Capture the cell that displays the provided text and extract its [X, Y] central coordinate. 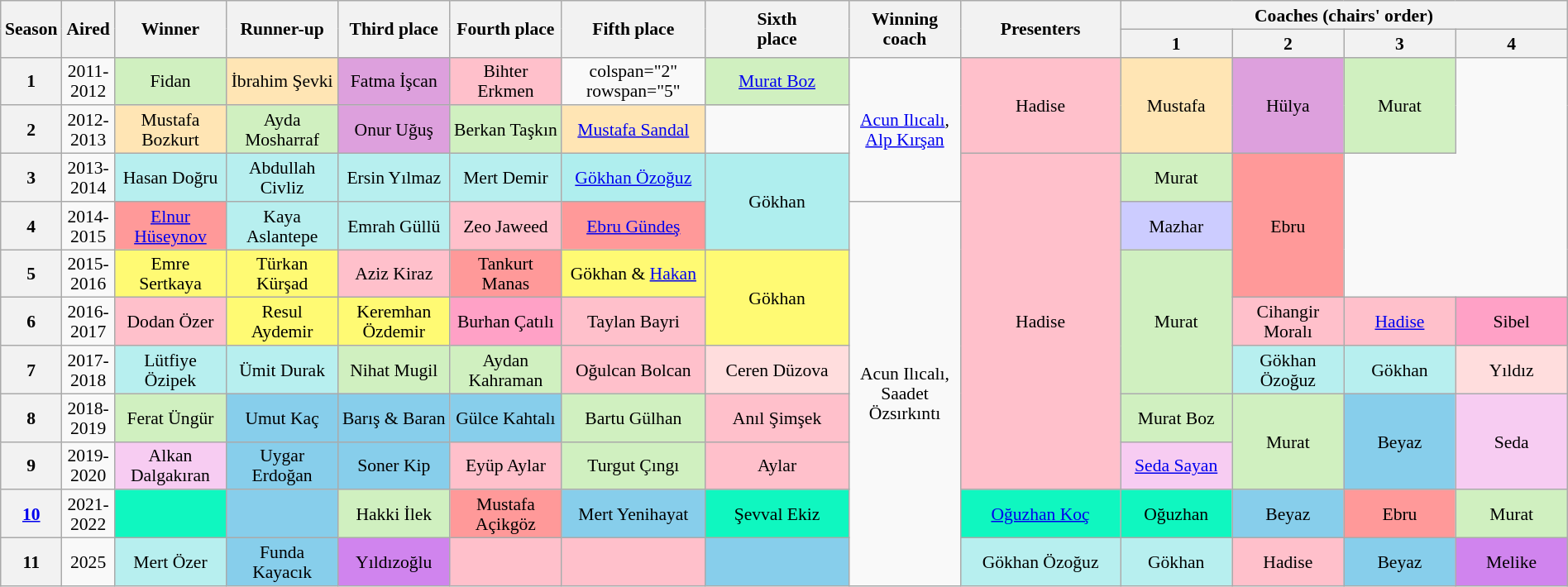
Onur Uğuş [394, 130]
Mert Yenihayat [633, 514]
Keremhan Özdemir [394, 322]
Sixth place [777, 29]
Nihat Mugil [394, 370]
Lütfiye Özipek [170, 370]
Barış & Baran [394, 418]
10 [31, 514]
Aired [88, 29]
İbrahim Şevki [283, 81]
Mert Özer [170, 562]
Ümit Durak [283, 370]
Winning coach [905, 29]
Şevval Ekiz [777, 514]
Acun Ilıcalı,Saadet Özsırkıntı [905, 394]
Oğuzhan [1176, 514]
Alkan Dalgakıran [170, 465]
Gülce Kahtalı [506, 418]
11 [31, 562]
Mustafa Bozkurt [170, 130]
Türkan Kürşad [283, 274]
2012-2013 [88, 130]
2017-2018 [88, 370]
Seda Sayan [1176, 465]
8 [31, 418]
Gökhan & Hakan [633, 274]
Anıl Şimşek [777, 418]
Hakki İlek [394, 514]
7 [31, 370]
Fourth place [506, 29]
Fidan [170, 81]
Oğulcan Bolcan [633, 370]
2015-2016 [88, 274]
Seda [1512, 441]
colspan="2" rowspan="5" [633, 81]
Bartu Gülhan [633, 418]
2016-2017 [88, 322]
Kaya Aslantepe [283, 226]
2013-2014 [88, 178]
Berkan Taşkın [506, 130]
2025 [88, 562]
Bihter Erkmen [506, 81]
Dodan Özer [170, 322]
9 [31, 465]
Presenters [1040, 29]
Mustafa Açikgöz [506, 514]
Yıldızoğlu [394, 562]
Burhan Çatılı [506, 322]
Resul Aydemir [283, 322]
Mustafa [1176, 105]
Cihangir Moralı [1288, 322]
Winner [170, 29]
2011-2012 [88, 81]
Mustafa Sandal [633, 130]
Tankurt Manas [506, 274]
Yıldız [1512, 370]
Melike [1512, 562]
Runner-up [283, 29]
Mazhar [1176, 226]
Elnur Hüseynov [170, 226]
Funda Kayacık [283, 562]
Abdullah Civliz [283, 178]
Fifth place [633, 29]
5 [31, 274]
Ferat Üngür [170, 418]
Season [31, 29]
Taylan Bayri [633, 322]
Hülya [1288, 105]
Oğuzhan Koç [1040, 514]
Mert Demir [506, 178]
2019-2020 [88, 465]
2018-2019 [88, 418]
Zeo Jaweed [506, 226]
Soner Kip [394, 465]
Aydan Kahraman [506, 370]
Ersin Yılmaz [394, 178]
Hasan Doğru [170, 178]
Aylar [777, 465]
Third place [394, 29]
Umut Kaç [283, 418]
Eyüp Aylar [506, 465]
Aziz Kiraz [394, 274]
Coaches (chairs' order) [1345, 15]
Uygar Erdoğan [283, 465]
Sibel [1512, 322]
Acun Ilıcalı,Alp Kırşan [905, 129]
Ceren Düzova [777, 370]
Turgut Çıngı [633, 465]
Emre Sertkaya [170, 274]
Ebru Gündeş [633, 226]
2014-2015 [88, 226]
Ayda Mosharraf [283, 130]
6 [31, 322]
Emrah Güllü [394, 226]
Fatma İşcan [394, 81]
2021-2022 [88, 514]
